From the cell containing the given text, extract its center point as [x, y] coordinate. 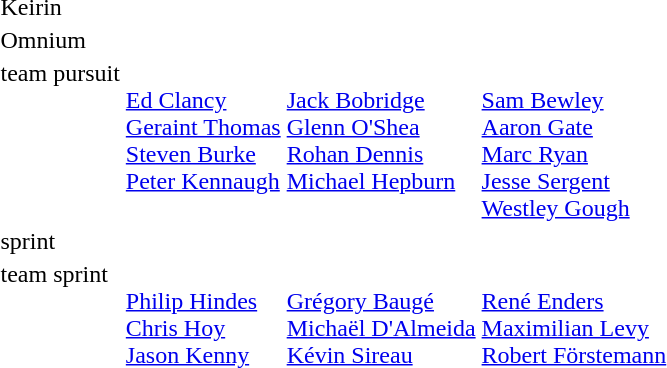
Ed ClancyGeraint ThomasSteven BurkePeter Kennaugh [203, 140]
Jack BobridgeGlenn O'SheaRohan DennisMichael Hepburn [381, 140]
